Pinpoint the cell where the given text exists, returning its [x, y] midpoint coordinate. 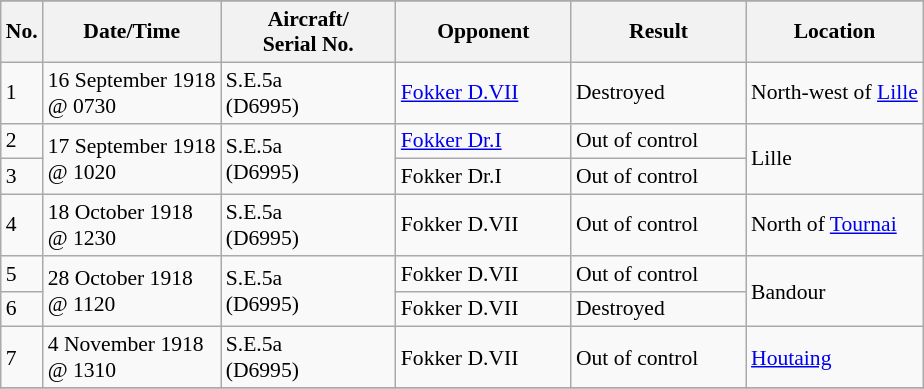
3 [22, 177]
North-west of Lille [834, 92]
4 November 1918@ 1310 [132, 358]
Lille [834, 158]
18 October 1918@ 1230 [132, 226]
Aircraft/Serial No. [308, 32]
1 [22, 92]
No. [22, 32]
Opponent [484, 32]
6 [22, 309]
17 September 1918@ 1020 [132, 158]
North of Tournai [834, 226]
Date/Time [132, 32]
28 October 1918@ 1120 [132, 292]
Bandour [834, 292]
7 [22, 358]
Houtaing [834, 358]
5 [22, 274]
2 [22, 141]
4 [22, 226]
16 September 1918@ 0730 [132, 92]
Location [834, 32]
Result [658, 32]
